From the cell containing the given text, extract its center point as (X, Y) coordinate. 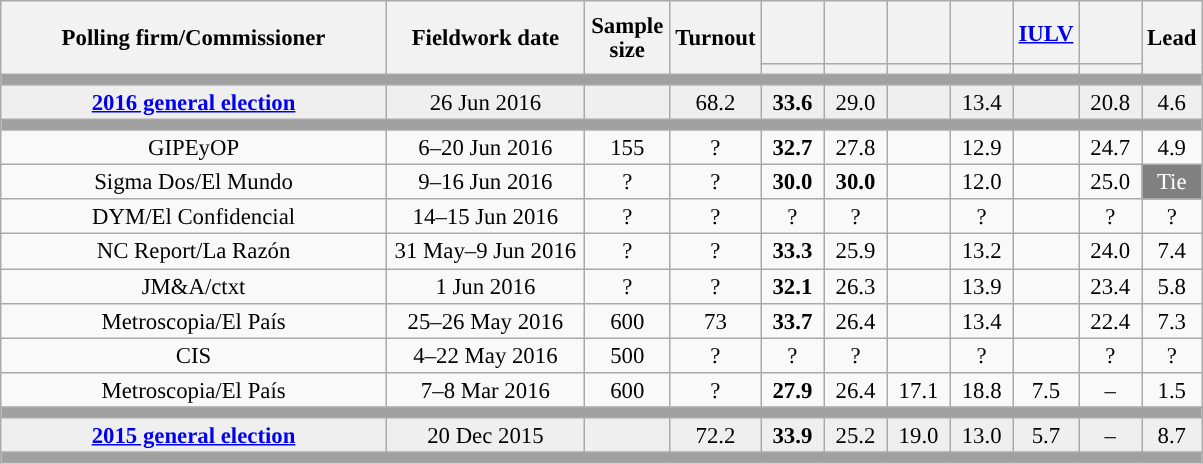
27.9 (792, 390)
155 (627, 148)
68.2 (716, 102)
500 (627, 356)
2015 general election (194, 436)
5.8 (1172, 286)
18.8 (982, 390)
4–22 May 2016 (485, 356)
25.9 (856, 252)
13.0 (982, 436)
Sample size (627, 38)
32.1 (792, 286)
NC Report/La Razón (194, 252)
1 Jun 2016 (485, 286)
33.7 (792, 320)
DYM/El Confidencial (194, 218)
8.7 (1172, 436)
2016 general election (194, 102)
7.3 (1172, 320)
12.9 (982, 148)
32.7 (792, 148)
IULV (1046, 32)
72.2 (716, 436)
CIS (194, 356)
5.7 (1046, 436)
24.0 (1110, 252)
Polling firm/Commissioner (194, 38)
7.4 (1172, 252)
27.8 (856, 148)
20.8 (1110, 102)
13.2 (982, 252)
4.6 (1172, 102)
Fieldwork date (485, 38)
33.3 (792, 252)
31 May–9 Jun 2016 (485, 252)
26.3 (856, 286)
25.2 (856, 436)
23.4 (1110, 286)
7.5 (1046, 390)
JM&A/ctxt (194, 286)
19.0 (918, 436)
33.9 (792, 436)
12.0 (982, 182)
26 Jun 2016 (485, 102)
22.4 (1110, 320)
29.0 (856, 102)
7–8 Mar 2016 (485, 390)
14–15 Jun 2016 (485, 218)
24.7 (1110, 148)
4.9 (1172, 148)
17.1 (918, 390)
1.5 (1172, 390)
20 Dec 2015 (485, 436)
Sigma Dos/El Mundo (194, 182)
25–26 May 2016 (485, 320)
GIPEyOP (194, 148)
Lead (1172, 38)
6–20 Jun 2016 (485, 148)
73 (716, 320)
9–16 Jun 2016 (485, 182)
13.9 (982, 286)
Turnout (716, 38)
33.6 (792, 102)
Tie (1172, 182)
25.0 (1110, 182)
